Provide the [X, Y] coordinate of the cell's center where the given text is located.  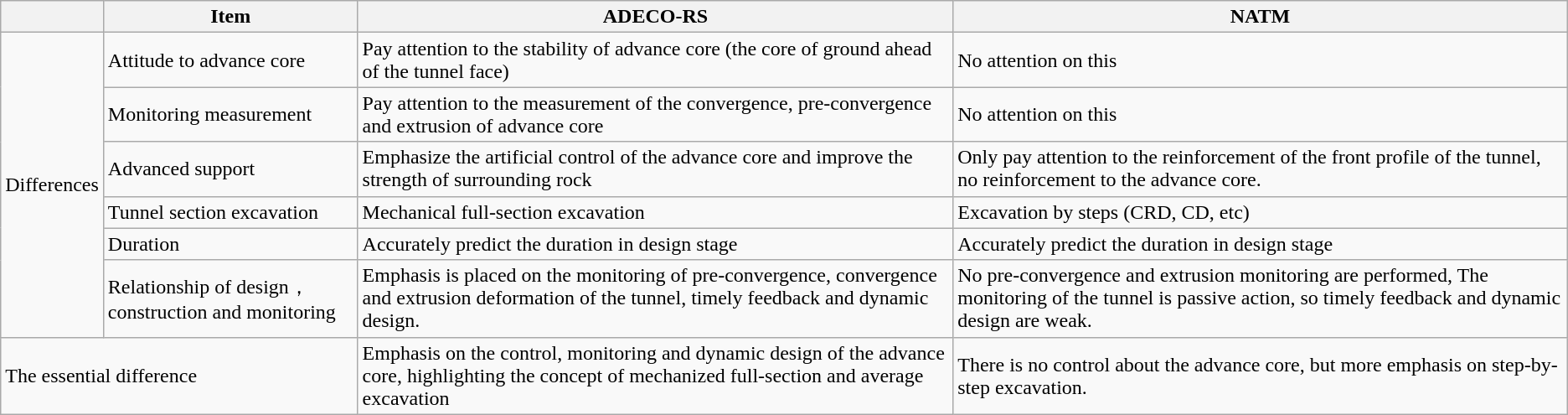
Tunnel section excavation [230, 212]
Emphasis is placed on the monitoring of pre-convergence, convergence and extrusion deformation of the tunnel, timely feedback and dynamic design. [655, 298]
ADECO-RS [655, 17]
NATM [1261, 17]
Attitude to advance core [230, 60]
Pay attention to the stability of advance core (the core of ground ahead of the tunnel face) [655, 60]
Duration [230, 244]
Monitoring measurement [230, 114]
The essential difference [179, 376]
Mechanical full-section excavation [655, 212]
There is no control about the advance core, but more emphasis on step-by-step excavation. [1261, 376]
Emphasize the artificial control of the advance core and improve the strength of surrounding rock [655, 169]
Excavation by steps (CRD, CD, etc) [1261, 212]
Only pay attention to the reinforcement of the front profile of the tunnel, no reinforcement to the advance core. [1261, 169]
Advanced support [230, 169]
Item [230, 17]
Pay attention to the measurement of the convergence, pre-convergence and extrusion of advance core [655, 114]
Relationship of design， construction and monitoring [230, 298]
Differences [52, 184]
